Pinpoint the cell where the given text exists, returning its (X, Y) midpoint coordinate. 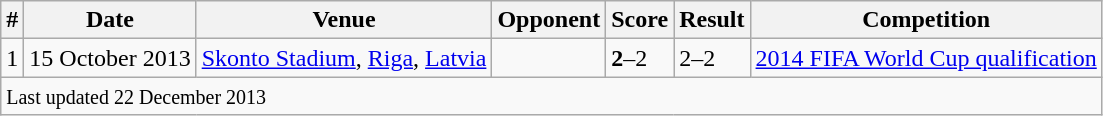
Result (712, 20)
Opponent (549, 20)
# (12, 20)
15 October 2013 (110, 58)
2014 FIFA World Cup qualification (926, 58)
Competition (926, 20)
1 (12, 58)
Skonto Stadium, Riga, Latvia (344, 58)
Venue (344, 20)
Score (640, 20)
Last updated 22 December 2013 (552, 96)
Date (110, 20)
